Detect which cell encompasses the target text, then output its (x, y) center coordinate. 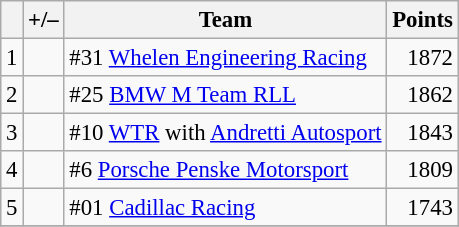
#25 BMW M Team RLL (226, 95)
4 (12, 170)
#31 Whelen Engineering Racing (226, 58)
Points (422, 20)
5 (12, 208)
1 (12, 58)
1743 (422, 208)
1872 (422, 58)
1809 (422, 170)
1843 (422, 133)
1862 (422, 95)
#10 WTR with Andretti Autosport (226, 133)
Team (226, 20)
#6 Porsche Penske Motorsport (226, 170)
+/– (44, 20)
2 (12, 95)
#01 Cadillac Racing (226, 208)
3 (12, 133)
